Output the [x, y] coordinate of the center of the cell containing the given text.  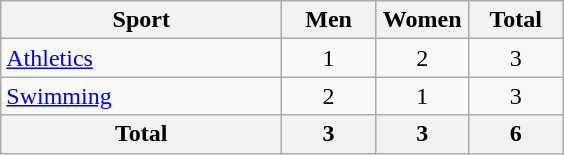
6 [516, 134]
Swimming [142, 96]
Women [422, 20]
Sport [142, 20]
Men [329, 20]
Athletics [142, 58]
